Determine the (x, y) coordinate at the center of the cell enclosing the given text.  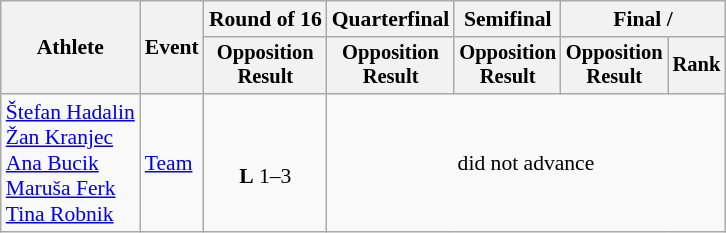
Team (172, 163)
Round of 16 (266, 19)
Semifinal (508, 19)
Event (172, 48)
Quarterfinal (391, 19)
Štefan HadalinŽan KranjecAna BucikMaruša FerkTina Robnik (70, 163)
did not advance (526, 163)
L 1–3 (266, 163)
Final / (643, 19)
Rank (697, 66)
Athlete (70, 48)
